Pinpoint the cell where the given text exists, returning its (x, y) midpoint coordinate. 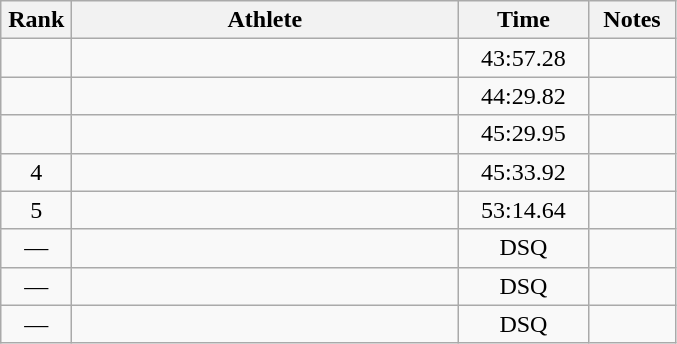
Athlete (265, 20)
43:57.28 (524, 58)
5 (36, 210)
45:29.95 (524, 134)
44:29.82 (524, 96)
53:14.64 (524, 210)
Notes (632, 20)
4 (36, 172)
Time (524, 20)
Rank (36, 20)
45:33.92 (524, 172)
